Output the (X, Y) coordinate of the center of the cell containing the given text.  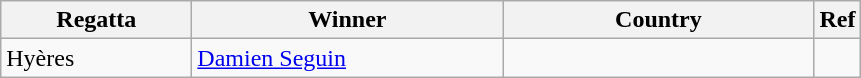
Ref (838, 20)
Hyères (96, 58)
Country (658, 20)
Regatta (96, 20)
Winner (348, 20)
Damien Seguin (348, 58)
